Output the (X, Y) coordinate of the center of the cell containing the given text.  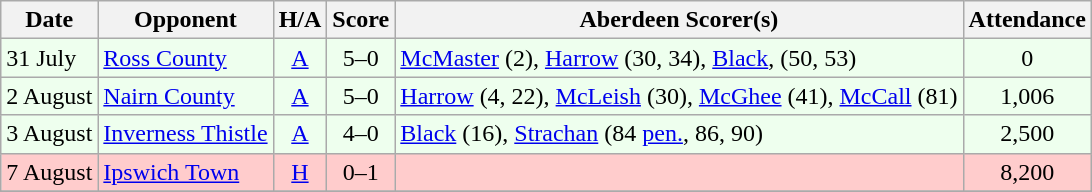
Ipswich Town (186, 172)
0–1 (361, 172)
2,500 (1027, 134)
Attendance (1027, 20)
Score (361, 20)
2 August (50, 96)
Black (16), Strachan (84 pen., 86, 90) (679, 134)
Nairn County (186, 96)
31 July (50, 58)
8,200 (1027, 172)
Opponent (186, 20)
Aberdeen Scorer(s) (679, 20)
0 (1027, 58)
1,006 (1027, 96)
McMaster (2), Harrow (30, 34), Black, (50, 53) (679, 58)
H/A (300, 20)
4–0 (361, 134)
Inverness Thistle (186, 134)
7 August (50, 172)
Date (50, 20)
3 August (50, 134)
H (300, 172)
Harrow (4, 22), McLeish (30), McGhee (41), McCall (81) (679, 96)
Ross County (186, 58)
